Search for the cell housing the specified text and yield its [x, y] center coordinate. 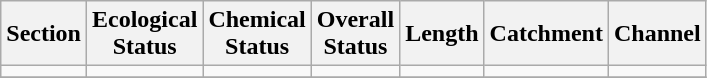
OverallStatus [355, 34]
ChemicalStatus [257, 34]
Catchment [546, 34]
Channel [657, 34]
Section [44, 34]
Length [442, 34]
EcologicalStatus [144, 34]
